For the text-containing cell, return its midpoint in [X, Y] coordinate format. 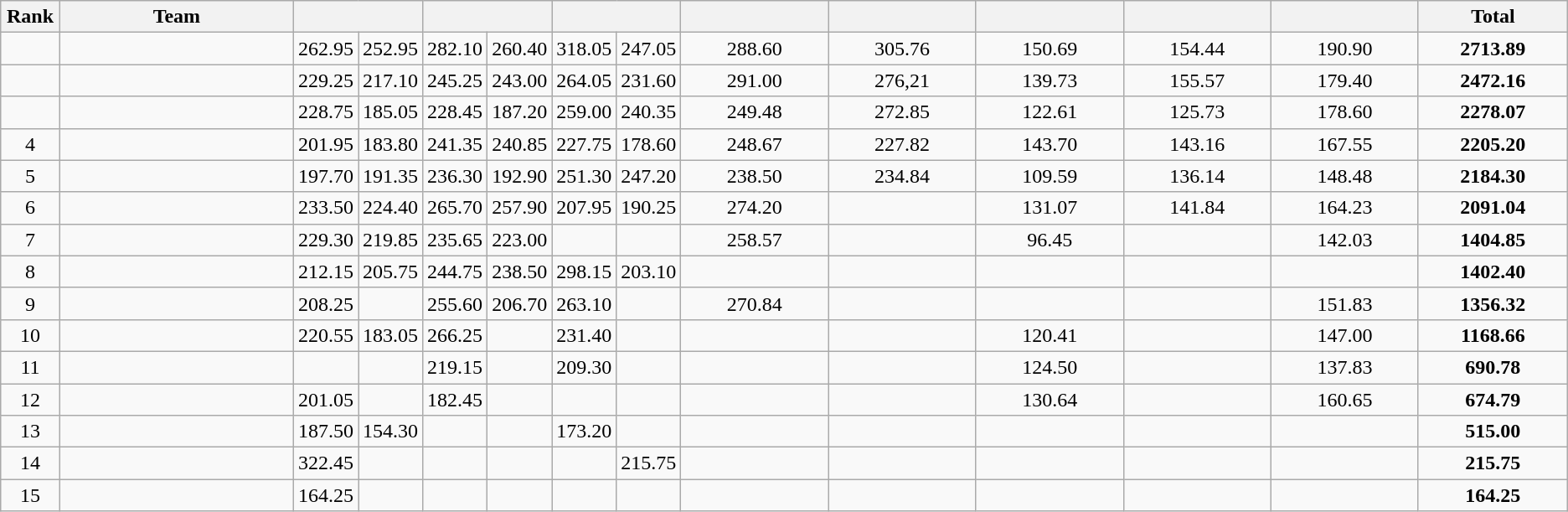
235.65 [456, 240]
154.30 [390, 432]
266.25 [456, 335]
183.05 [390, 335]
257.90 [519, 208]
141.84 [1197, 208]
251.30 [585, 176]
7 [30, 240]
274.20 [755, 208]
231.60 [648, 80]
197.70 [325, 176]
270.84 [755, 303]
305.76 [902, 49]
291.00 [755, 80]
260.40 [519, 49]
223.00 [519, 240]
148.48 [1344, 176]
245.25 [456, 80]
263.10 [585, 303]
228.45 [456, 112]
262.95 [325, 49]
690.78 [1493, 367]
182.45 [456, 400]
247.05 [648, 49]
192.90 [519, 176]
130.64 [1050, 400]
255.60 [456, 303]
220.55 [325, 335]
241.35 [456, 144]
151.83 [1344, 303]
190.25 [648, 208]
1402.40 [1493, 272]
212.15 [325, 272]
15 [30, 495]
2184.30 [1493, 176]
265.70 [456, 208]
5 [30, 176]
109.59 [1050, 176]
322.45 [325, 463]
150.69 [1050, 49]
167.55 [1344, 144]
2278.07 [1493, 112]
187.20 [519, 112]
1168.66 [1493, 335]
228.75 [325, 112]
2205.20 [1493, 144]
209.30 [585, 367]
191.35 [390, 176]
4 [30, 144]
240.35 [648, 112]
122.61 [1050, 112]
252.95 [390, 49]
2713.89 [1493, 49]
190.90 [1344, 49]
236.30 [456, 176]
143.16 [1197, 144]
2091.04 [1493, 208]
6 [30, 208]
131.07 [1050, 208]
247.20 [648, 176]
9 [30, 303]
96.45 [1050, 240]
231.40 [585, 335]
179.40 [1344, 80]
272.85 [902, 112]
276,21 [902, 80]
Team [176, 17]
205.75 [390, 272]
258.57 [755, 240]
136.14 [1197, 176]
264.05 [585, 80]
164.23 [1344, 208]
143.70 [1050, 144]
318.05 [585, 49]
137.83 [1344, 367]
139.73 [1050, 80]
1404.85 [1493, 240]
207.95 [585, 208]
201.95 [325, 144]
14 [30, 463]
244.75 [456, 272]
13 [30, 432]
282.10 [456, 49]
147.00 [1344, 335]
203.10 [648, 272]
185.05 [390, 112]
120.41 [1050, 335]
234.84 [902, 176]
155.57 [1197, 80]
208.25 [325, 303]
224.40 [390, 208]
201.05 [325, 400]
243.00 [519, 80]
183.80 [390, 144]
229.25 [325, 80]
298.15 [585, 272]
288.60 [755, 49]
11 [30, 367]
142.03 [1344, 240]
227.82 [902, 144]
674.79 [1493, 400]
Total [1493, 17]
206.70 [519, 303]
240.85 [519, 144]
219.15 [456, 367]
229.30 [325, 240]
12 [30, 400]
187.50 [325, 432]
154.44 [1197, 49]
173.20 [585, 432]
233.50 [325, 208]
219.85 [390, 240]
259.00 [585, 112]
515.00 [1493, 432]
Rank [30, 17]
248.67 [755, 144]
249.48 [755, 112]
227.75 [585, 144]
10 [30, 335]
1356.32 [1493, 303]
8 [30, 272]
217.10 [390, 80]
160.65 [1344, 400]
125.73 [1197, 112]
2472.16 [1493, 80]
124.50 [1050, 367]
